Search for the cell housing the specified text and yield its (x, y) center coordinate. 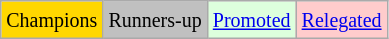
Promoted (252, 20)
Relegated (342, 20)
Champions (52, 20)
Runners-up (155, 20)
